Output the (X, Y) coordinate of the center of the cell containing the given text.  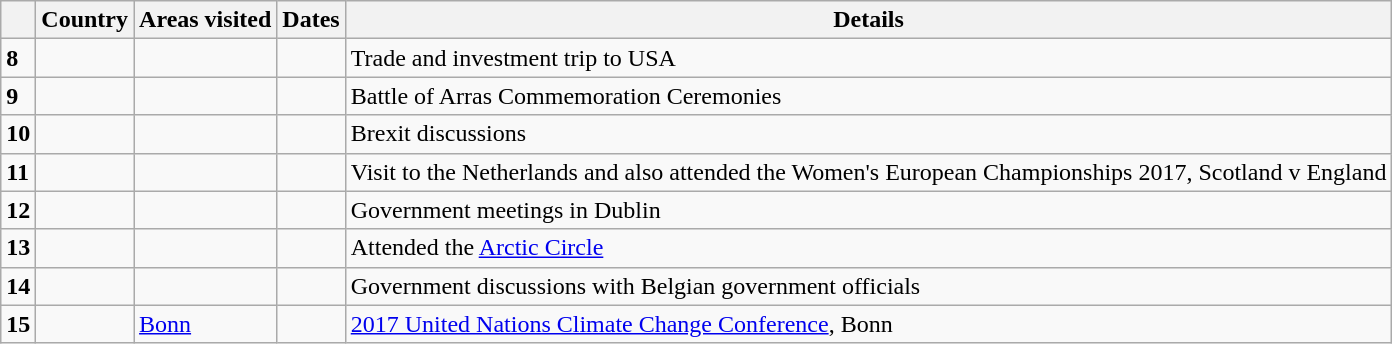
9 (18, 96)
Bonn (206, 324)
Dates (311, 20)
10 (18, 134)
8 (18, 58)
Details (868, 20)
11 (18, 172)
12 (18, 210)
Trade and investment trip to USA (868, 58)
Government discussions with Belgian government officials (868, 286)
14 (18, 286)
Country (85, 20)
Government meetings in Dublin (868, 210)
Areas visited (206, 20)
Attended the Arctic Circle (868, 248)
Visit to the Netherlands and also attended the Women's European Championships 2017, Scotland v England (868, 172)
Battle of Arras Commemoration Ceremonies (868, 96)
13 (18, 248)
2017 United Nations Climate Change Conference, Bonn (868, 324)
Brexit discussions (868, 134)
15 (18, 324)
